Return the (X, Y) coordinate for the center point of the cell that contains the specified text.  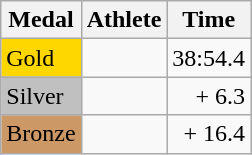
Bronze (41, 134)
Athlete (124, 20)
Time (209, 20)
38:54.4 (209, 58)
Silver (41, 96)
+ 16.4 (209, 134)
Gold (41, 58)
Medal (41, 20)
+ 6.3 (209, 96)
